Detect which cell encompasses the target text, then output its (X, Y) center coordinate. 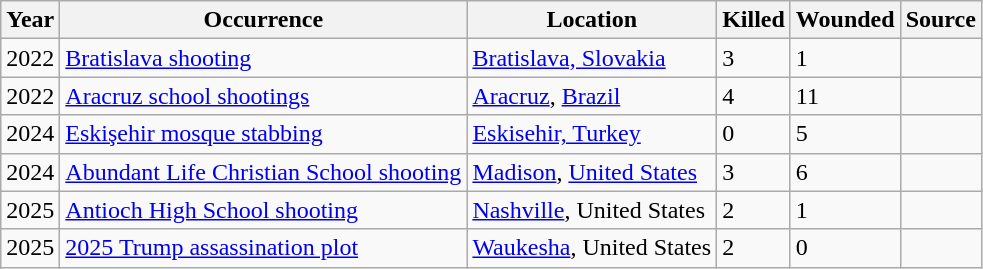
Bratislava shooting (264, 58)
5 (845, 134)
Eskisehir, Turkey (592, 134)
Year (30, 20)
Nashville, United States (592, 210)
2025 Trump assassination plot (264, 248)
Abundant Life Christian School shooting (264, 172)
Eskişehir mosque stabbing (264, 134)
Bratislava, Slovakia (592, 58)
Occurrence (264, 20)
Wounded (845, 20)
11 (845, 96)
Aracruz, Brazil (592, 96)
Waukesha, United States (592, 248)
Aracruz school shootings (264, 96)
Antioch High School shooting (264, 210)
Madison, United States (592, 172)
Source (940, 20)
6 (845, 172)
Killed (754, 20)
Location (592, 20)
4 (754, 96)
